Identify which cell holds the provided text, then report its [X, Y] central coordinate. 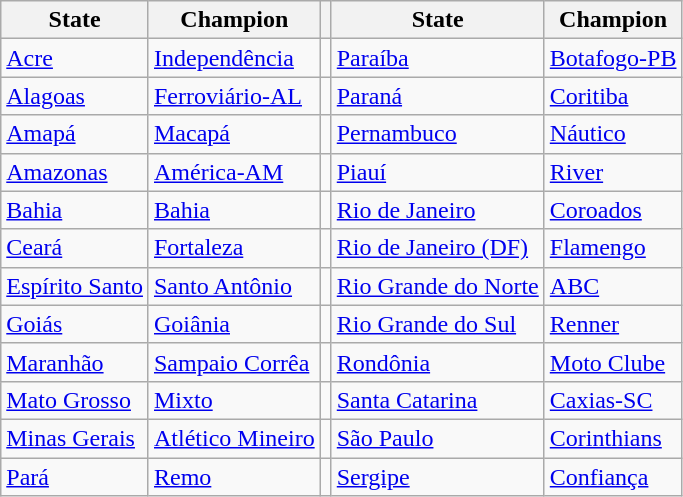
Ceará [75, 248]
Moto Clube [613, 362]
Santo Antônio [234, 286]
Minas Gerais [75, 438]
River [613, 172]
Rio de Janeiro [438, 210]
Macapá [234, 134]
Maranhão [75, 362]
Goiânia [234, 324]
Paraná [438, 96]
Goiás [75, 324]
Sampaio Corrêa [234, 362]
Coritiba [613, 96]
Rondônia [438, 362]
Atlético Mineiro [234, 438]
Flamengo [613, 248]
Coroados [613, 210]
Remo [234, 477]
Acre [75, 58]
Rio de Janeiro (DF) [438, 248]
Rio Grande do Sul [438, 324]
Sergipe [438, 477]
Espírito Santo [75, 286]
ABC [613, 286]
Piauí [438, 172]
Paraíba [438, 58]
São Paulo [438, 438]
Alagoas [75, 96]
Fortaleza [234, 248]
Santa Catarina [438, 400]
Náutico [613, 134]
Confiança [613, 477]
Pará [75, 477]
Rio Grande do Norte [438, 286]
Renner [613, 324]
Botafogo-PB [613, 58]
Mixto [234, 400]
Mato Grosso [75, 400]
Ferroviário-AL [234, 96]
Pernambuco [438, 134]
Caxias-SC [613, 400]
Amapá [75, 134]
Amazonas [75, 172]
Corinthians [613, 438]
América-AM [234, 172]
Independência [234, 58]
